Scan for the cell matching the given text and deliver its (x, y) coordinate at center. 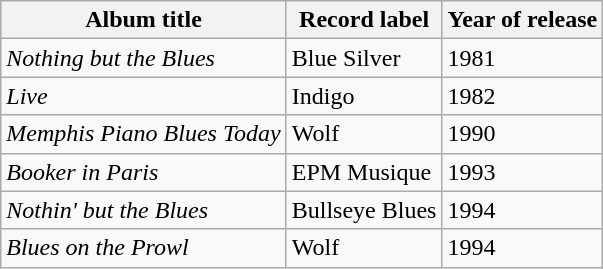
Nothin' but the Blues (144, 210)
Indigo (364, 96)
Blues on the Prowl (144, 248)
1982 (522, 96)
Blue Silver (364, 58)
EPM Musique (364, 172)
Booker in Paris (144, 172)
Memphis Piano Blues Today (144, 134)
Album title (144, 20)
1990 (522, 134)
Record label (364, 20)
Year of release (522, 20)
Nothing but the Blues (144, 58)
Bullseye Blues (364, 210)
1993 (522, 172)
Live (144, 96)
1981 (522, 58)
